Find where the given text appears and provide that cell's center as [X, Y] coordinate. 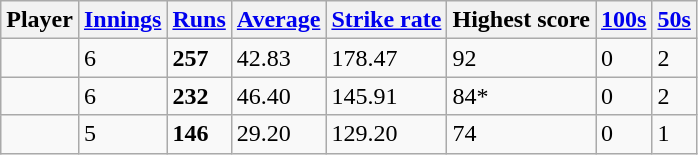
46.40 [278, 96]
Average [278, 20]
29.20 [278, 134]
232 [199, 96]
92 [522, 58]
Runs [199, 20]
Highest score [522, 20]
Player [40, 20]
42.83 [278, 58]
50s [674, 20]
100s [624, 20]
84* [522, 96]
5 [122, 134]
146 [199, 134]
129.20 [386, 134]
257 [199, 58]
145.91 [386, 96]
178.47 [386, 58]
1 [674, 134]
74 [522, 134]
Strike rate [386, 20]
Innings [122, 20]
